Pinpoint the cell where the given text exists, returning its (x, y) midpoint coordinate. 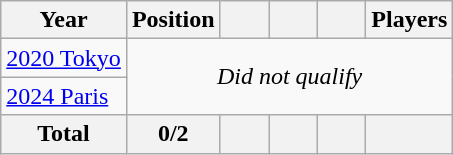
2020 Tokyo (64, 58)
0/2 (173, 134)
Players (410, 20)
Year (64, 20)
2024 Paris (64, 96)
Did not qualify (289, 77)
Position (173, 20)
Total (64, 134)
